Locate the cell with the specified text and output its (X, Y) center coordinate. 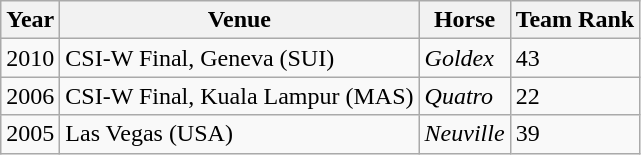
CSI-W Final, Geneva (SUI) (240, 58)
43 (575, 58)
22 (575, 96)
Venue (240, 20)
Las Vegas (USA) (240, 134)
CSI-W Final, Kuala Lampur (MAS) (240, 96)
2010 (30, 58)
Team Rank (575, 20)
Neuville (464, 134)
Year (30, 20)
Horse (464, 20)
Goldex (464, 58)
2005 (30, 134)
2006 (30, 96)
39 (575, 134)
Quatro (464, 96)
